Return [x, y] of the center of cell containing provided text 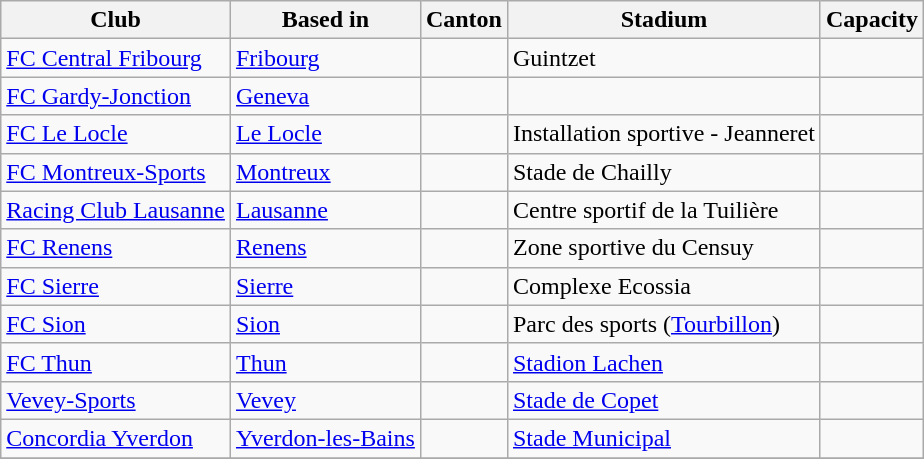
Vevey-Sports [116, 400]
Sion [325, 324]
Racing Club Lausanne [116, 210]
Stadium [664, 20]
Concordia Yverdon [116, 438]
Yverdon-les-Bains [325, 438]
Guintzet [664, 58]
FC Le Locle [116, 134]
Vevey [325, 400]
FC Montreux-Sports [116, 172]
FC Gardy-Jonction [116, 96]
Zone sportive du Censuy [664, 248]
FC Renens [116, 248]
Lausanne [325, 210]
Canton [464, 20]
Sierre [325, 286]
Club [116, 20]
Fribourg [325, 58]
Thun [325, 362]
Stade de Chailly [664, 172]
Centre sportif de la Tuilière [664, 210]
Capacity [872, 20]
Installation sportive - Jeanneret [664, 134]
Le Locle [325, 134]
Renens [325, 248]
FC Thun [116, 362]
Montreux [325, 172]
Parc des sports (Tourbillon) [664, 324]
Stade de Copet [664, 400]
Complexe Ecossia [664, 286]
FC Sierre [116, 286]
Geneva [325, 96]
FC Sion [116, 324]
Stadion Lachen [664, 362]
FC Central Fribourg [116, 58]
Stade Municipal [664, 438]
Based in [325, 20]
